Determine the [x, y] coordinate at the center of the cell enclosing the given text.  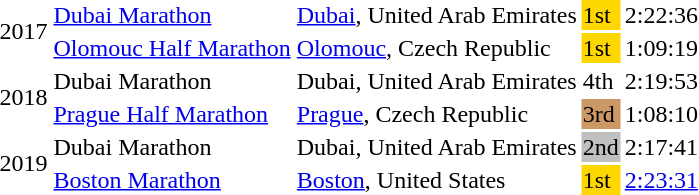
1:09:19 [661, 48]
2:22:36 [661, 15]
Prague, Czech Republic [436, 114]
3rd [600, 114]
Olomouc Half Marathon [172, 48]
2:17:41 [661, 147]
Boston Marathon [172, 180]
2:19:53 [661, 81]
2:23:31 [661, 180]
Prague Half Marathon [172, 114]
Boston, United States [436, 180]
2nd [600, 147]
4th [600, 81]
Olomouc, Czech Republic [436, 48]
1:08:10 [661, 114]
